Detect which cell encompasses the target text, then output its [X, Y] center coordinate. 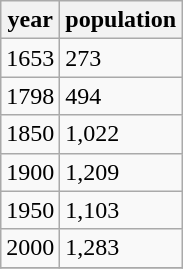
1,283 [121, 248]
1950 [30, 210]
273 [121, 58]
2000 [30, 248]
population [121, 20]
494 [121, 96]
1850 [30, 134]
1653 [30, 58]
1,022 [121, 134]
1,209 [121, 172]
year [30, 20]
1,103 [121, 210]
1798 [30, 96]
1900 [30, 172]
